For the text-containing cell, return its midpoint in [x, y] coordinate format. 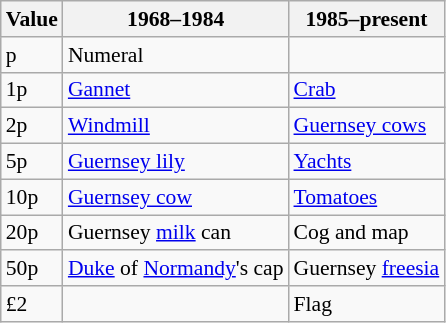
Guernsey freesia [366, 269]
Flag [366, 304]
2p [32, 126]
Guernsey milk can [176, 233]
£2 [32, 304]
Windmill [176, 126]
Value [32, 19]
p [32, 55]
50p [32, 269]
Guernsey lily [176, 162]
Crab [366, 90]
Guernsey cows [366, 126]
Guernsey cow [176, 197]
10p [32, 197]
Numeral [176, 55]
Gannet [176, 90]
Duke of Normandy's cap [176, 269]
Yachts [366, 162]
1p [32, 90]
1968–1984 [176, 19]
20p [32, 233]
5p [32, 162]
Cog and map [366, 233]
1985–present [366, 19]
Tomatoes [366, 197]
